Search for the cell housing the specified text and yield its [X, Y] center coordinate. 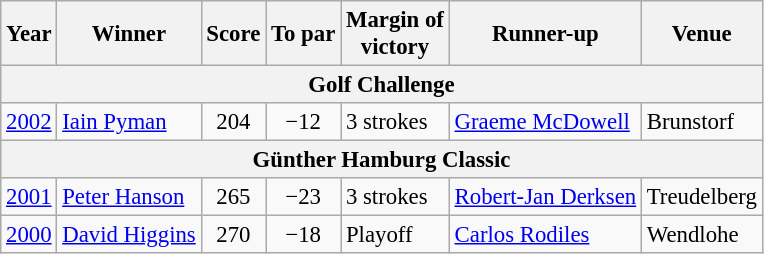
270 [234, 235]
204 [234, 122]
Score [234, 34]
−12 [304, 122]
Year [29, 34]
−23 [304, 197]
Robert-Jan Derksen [545, 197]
265 [234, 197]
2001 [29, 197]
Winner [129, 34]
Playoff [396, 235]
Venue [702, 34]
Brunstorf [702, 122]
Margin ofvictory [396, 34]
Wendlohe [702, 235]
Runner-up [545, 34]
Treudelberg [702, 197]
Carlos Rodiles [545, 235]
−18 [304, 235]
Günther Hamburg Classic [382, 160]
2002 [29, 122]
Golf Challenge [382, 85]
Graeme McDowell [545, 122]
2000 [29, 235]
To par [304, 34]
David Higgins [129, 235]
Iain Pyman [129, 122]
Peter Hanson [129, 197]
